Pinpoint the cell where the given text exists, returning its (X, Y) midpoint coordinate. 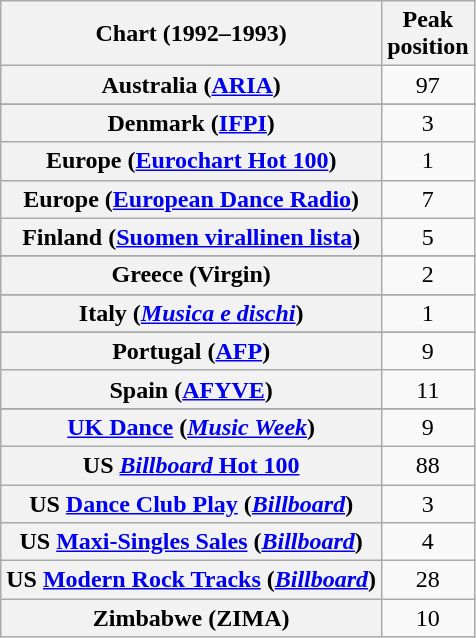
Portugal (AFP) (192, 351)
UK Dance (Music Week) (192, 427)
Chart (1992–1993) (192, 34)
Europe (European Dance Radio) (192, 199)
Europe (Eurochart Hot 100) (192, 161)
28 (428, 580)
10 (428, 618)
2 (428, 275)
11 (428, 389)
5 (428, 237)
Italy (Musica e dischi) (192, 313)
Spain (AFYVE) (192, 389)
97 (428, 85)
7 (428, 199)
Australia (ARIA) (192, 85)
Zimbabwe (ZIMA) (192, 618)
Denmark (IFPI) (192, 123)
4 (428, 542)
Peakposition (428, 34)
US Modern Rock Tracks (Billboard) (192, 580)
US Maxi-Singles Sales (Billboard) (192, 542)
US Dance Club Play (Billboard) (192, 503)
Finland (Suomen virallinen lista) (192, 237)
Greece (Virgin) (192, 275)
88 (428, 465)
US Billboard Hot 100 (192, 465)
